Find where the given text appears and provide that cell's center as (x, y) coordinate. 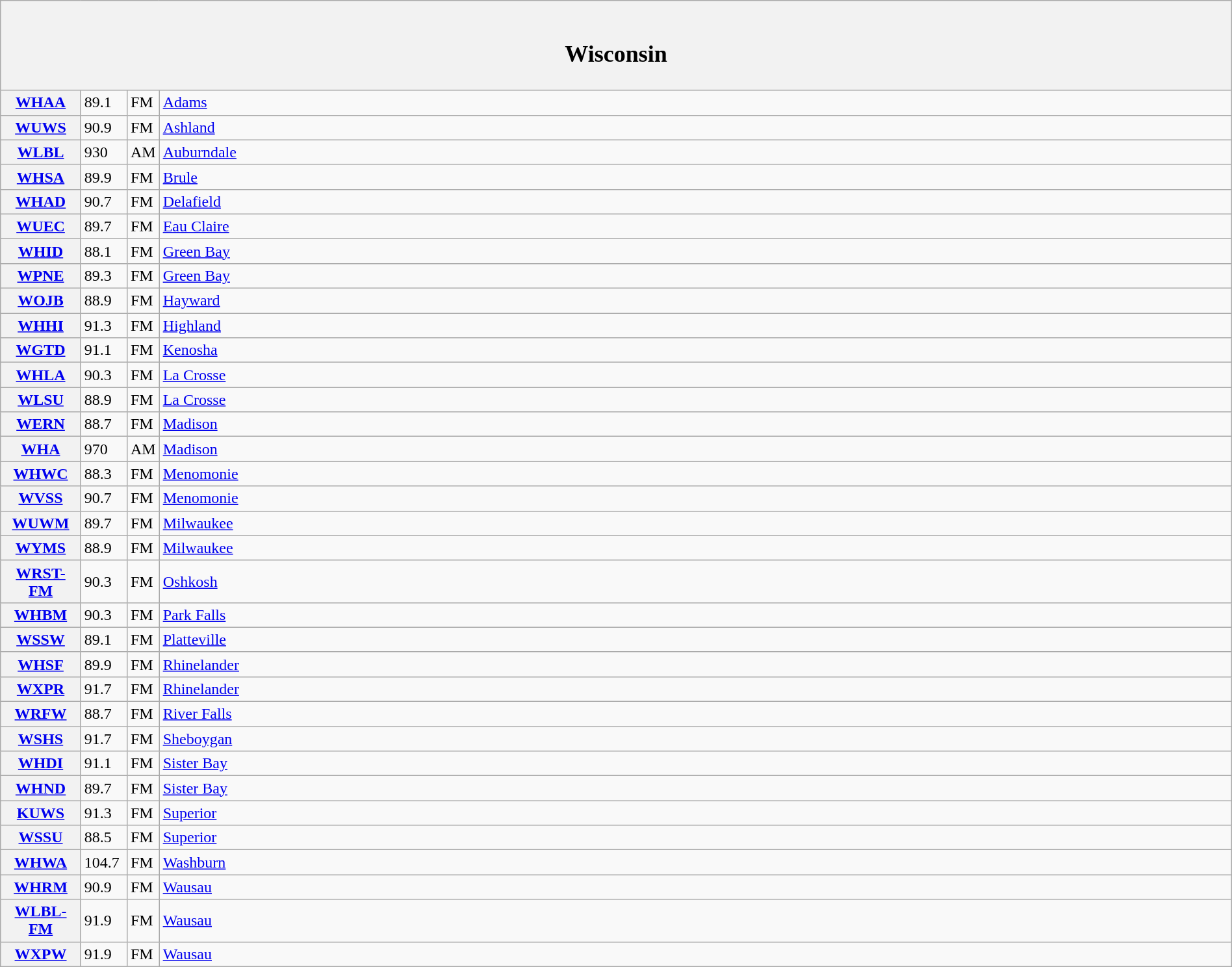
WUWM (41, 523)
KUWS (41, 813)
WUEC (41, 226)
Platteville (695, 639)
WXPW (41, 954)
Brule (695, 177)
Washburn (695, 862)
Oshkosh (695, 581)
WHRM (41, 887)
WHDI (41, 764)
970 (104, 449)
WHWA (41, 862)
WHWC (41, 474)
930 (104, 152)
WSHS (41, 739)
WSSU (41, 838)
Highland (695, 326)
WHHI (41, 326)
WRFW (41, 714)
89.3 (104, 276)
WHID (41, 251)
WHLA (41, 375)
WOJB (41, 301)
Eau Claire (695, 226)
WXPR (41, 689)
88.5 (104, 838)
WPNE (41, 276)
WHAD (41, 201)
Park Falls (695, 615)
WVSS (41, 498)
WHND (41, 788)
WHSF (41, 664)
WYMS (41, 548)
WHA (41, 449)
WLBL (41, 152)
Sheboygan (695, 739)
River Falls (695, 714)
104.7 (104, 862)
WHSA (41, 177)
Hayward (695, 301)
WHAA (41, 103)
88.1 (104, 251)
WUWS (41, 127)
WLSU (41, 400)
Adams (695, 103)
Delafield (695, 201)
WGTD (41, 350)
WSSW (41, 639)
WLBL-FM (41, 920)
Wisconsin (616, 45)
88.3 (104, 474)
Kenosha (695, 350)
WRST-FM (41, 581)
Ashland (695, 127)
WERN (41, 424)
Auburndale (695, 152)
WHBM (41, 615)
